From the cell containing the given text, extract its center point as (X, Y) coordinate. 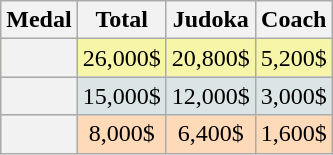
12,000$ (210, 96)
20,800$ (210, 58)
Total (122, 20)
1,600$ (294, 134)
5,200$ (294, 58)
3,000$ (294, 96)
26,000$ (122, 58)
Judoka (210, 20)
Coach (294, 20)
6,400$ (210, 134)
15,000$ (122, 96)
Medal (39, 20)
8,000$ (122, 134)
